Detect which cell encompasses the target text, then output its (X, Y) center coordinate. 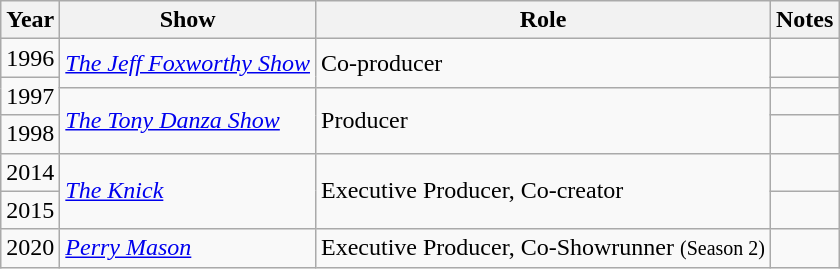
1997 (30, 96)
Executive Producer, Co-Showrunner (Season 2) (544, 248)
The Jeff Foxworthy Show (188, 64)
2015 (30, 210)
Year (30, 20)
2014 (30, 172)
Notes (804, 20)
Producer (544, 120)
Perry Mason (188, 248)
Role (544, 20)
Co-producer (544, 64)
2020 (30, 248)
Show (188, 20)
The Knick (188, 191)
The Tony Danza Show (188, 120)
1996 (30, 58)
Executive Producer, Co-creator (544, 191)
1998 (30, 134)
